Locate the cell with the specified text and output its [X, Y] center coordinate. 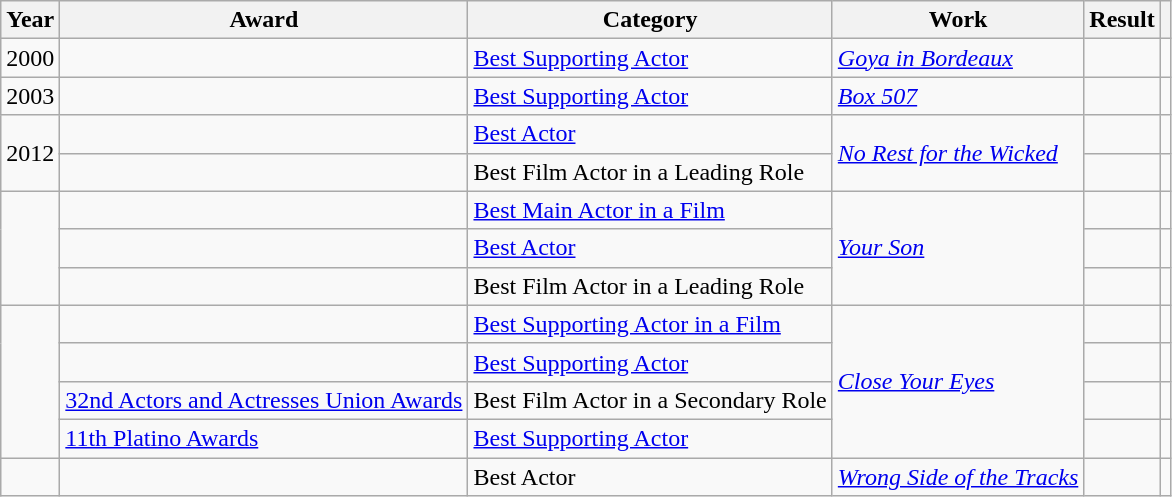
Goya in Bordeaux [958, 58]
Best Supporting Actor in a Film [650, 324]
Category [650, 20]
32nd Actors and Actresses Union Awards [264, 400]
11th Platino Awards [264, 438]
No Rest for the Wicked [958, 153]
Result [1122, 20]
Close Your Eyes [958, 381]
Year [30, 20]
2000 [30, 58]
2003 [30, 96]
Best Main Actor in a Film [650, 210]
Box 507 [958, 96]
Wrong Side of the Tracks [958, 477]
Best Film Actor in a Secondary Role [650, 400]
Your Son [958, 248]
Work [958, 20]
2012 [30, 153]
Award [264, 20]
